Provide the (x, y) coordinate of the cell's center where the given text is located.  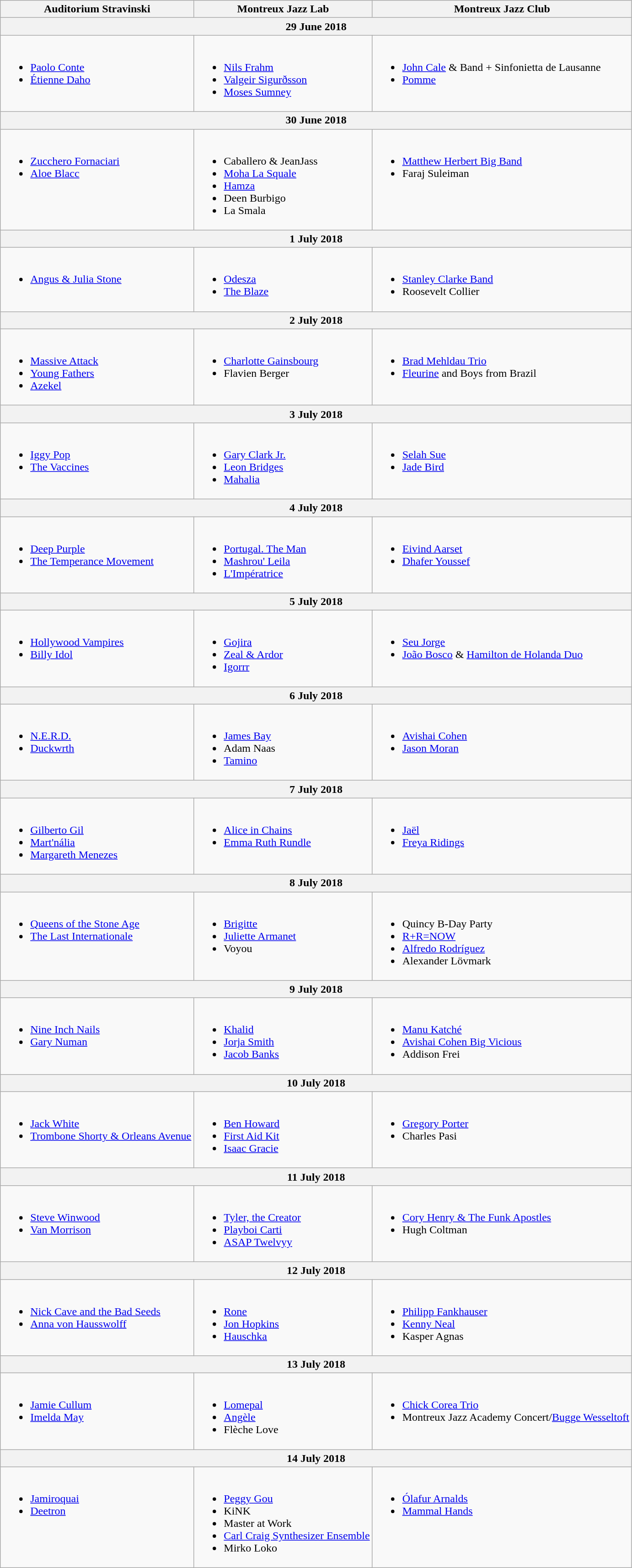
GojiraZeal & ArdorIgorrr (283, 648)
Stanley Clarke BandRoosevelt Collier (502, 279)
Manu KatchéAvishai Cohen Big ViciousAddison Frei (502, 1036)
Avishai CohenJason Moran (502, 743)
N.E.R.D.Duckwrth (97, 743)
Nick Cave and the Bad SeedsAnna von Hausswolff (97, 1318)
Angus & Julia Stone (97, 279)
6 July 2018 (316, 696)
3 July 2018 (316, 414)
Paolo ConteÉtienne Daho (97, 73)
Steve WinwoodVan Morrison (97, 1224)
Jack WhiteTrombone Shorty & Orleans Avenue (97, 1129)
Gary Clark Jr.Leon BridgesMahalia (283, 461)
14 July 2018 (316, 1458)
KhalidJorja SmithJacob Banks (283, 1036)
Alice in ChainsEmma Ruth Rundle (283, 836)
Deep PurpleThe Temperance Movement (97, 555)
Philipp FankhauserKenny NealKasper Agnas (502, 1318)
12 July 2018 (316, 1270)
5 July 2018 (316, 602)
Charlotte GainsbourgFlavien Berger (283, 367)
JaëlFreya Ridings (502, 836)
4 July 2018 (316, 508)
Nine Inch NailsGary Numan (97, 1036)
2 July 2018 (316, 320)
1 July 2018 (316, 239)
Nils FrahmValgeir SigurðssonMoses Sumney (283, 73)
Gilberto GilMart'náliaMargareth Menezes (97, 836)
13 July 2018 (316, 1365)
11 July 2018 (316, 1177)
Matthew Herbert Big BandFaraj Suleiman (502, 179)
Portugal. The ManMashrou' LeilaL'Impératrice (283, 555)
Ólafur ArnaldsMammal Hands (502, 1517)
Montreux Jazz Club (502, 9)
James BayAdam NaasTamino (283, 743)
Hollywood VampiresBilly Idol (97, 648)
Ben HowardFirst Aid KitIsaac Gracie (283, 1129)
Montreux Jazz Lab (283, 9)
Tyler, the CreatorPlayboi CartiASAP Twelvyy (283, 1224)
Caballero & JeanJassMoha La SqualeHamzaDeen BurbigoLa Smala (283, 179)
29 June 2018 (316, 27)
John Cale & Band + Sinfonietta de LausannePomme (502, 73)
7 July 2018 (316, 789)
8 July 2018 (316, 883)
Iggy PopThe Vaccines (97, 461)
BrigitteJuliette ArmanetVoyou (283, 936)
RoneJon HopkinsHauschka (283, 1318)
10 July 2018 (316, 1083)
Eivind AarsetDhafer Youssef (502, 555)
Seu JorgeJoão Bosco & Hamilton de Holanda Duo (502, 648)
30 June 2018 (316, 120)
Massive AttackYoung FathersAzekel (97, 367)
Zucchero FornaciariAloe Blacc (97, 179)
Queens of the Stone AgeThe Last Internationale (97, 936)
Jamie CullumImelda May (97, 1411)
Chick Corea TrioMontreux Jazz Academy Concert/Bugge Wesseltoft (502, 1411)
JamiroquaiDeetron (97, 1517)
Selah SueJade Bird (502, 461)
Quincy B-Day PartyR+R=NOWAlfredo RodríguezAlexander Lövmark (502, 936)
Brad Mehldau TrioFleurine and Boys from Brazil (502, 367)
OdeszaThe Blaze (283, 279)
9 July 2018 (316, 989)
Gregory PorterCharles Pasi (502, 1129)
LomepalAngèleFlèche Love (283, 1411)
Auditorium Stravinski (97, 9)
Peggy GouKiNKMaster at WorkCarl Craig Synthesizer EnsembleMirko Loko (283, 1517)
Cory Henry & The Funk ApostlesHugh Coltman (502, 1224)
